Identify which cell holds the provided text, then report its [x, y] central coordinate. 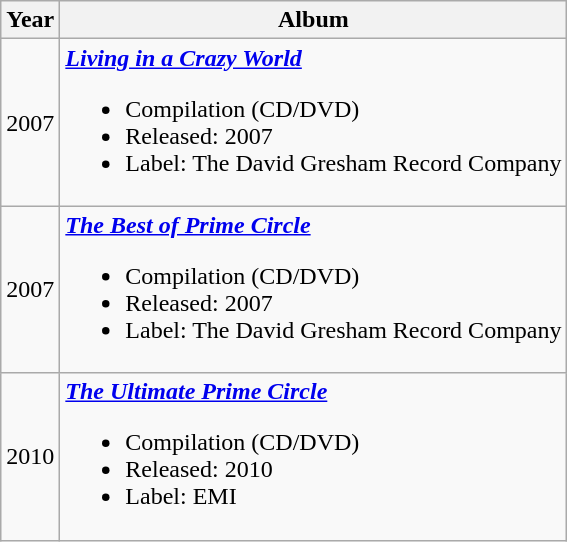
Album [314, 20]
2010 [30, 456]
Year [30, 20]
The Ultimate Prime CircleCompilation (CD/DVD)Released: 2010Label: EMI [314, 456]
Living in a Crazy WorldCompilation (CD/DVD)Released: 2007Label: The David Gresham Record Company [314, 122]
The Best of Prime CircleCompilation (CD/DVD)Released: 2007Label: The David Gresham Record Company [314, 290]
